Return the [X, Y] coordinate for the center point of the cell that contains the specified text.  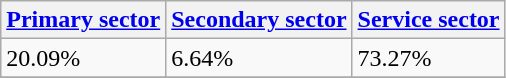
20.09% [84, 58]
6.64% [259, 58]
73.27% [428, 58]
Secondary sector [259, 20]
Primary sector [84, 20]
Service sector [428, 20]
